Extract the [X, Y] coordinate from the center of the cell holding the provided text.  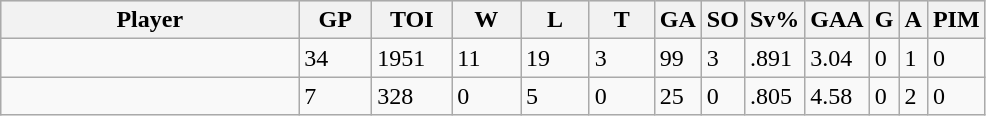
GA [678, 20]
GAA [837, 20]
TOI [412, 20]
Sv% [774, 20]
SO [722, 20]
G [884, 20]
5 [556, 96]
GP [336, 20]
.805 [774, 96]
7 [336, 96]
4.58 [837, 96]
1951 [412, 58]
3.04 [837, 58]
A [913, 20]
11 [486, 58]
19 [556, 58]
T [622, 20]
34 [336, 58]
L [556, 20]
1 [913, 58]
25 [678, 96]
2 [913, 96]
PIM [956, 20]
.891 [774, 58]
99 [678, 58]
Player [150, 20]
328 [412, 96]
W [486, 20]
